Detect which cell encompasses the target text, then output its [X, Y] center coordinate. 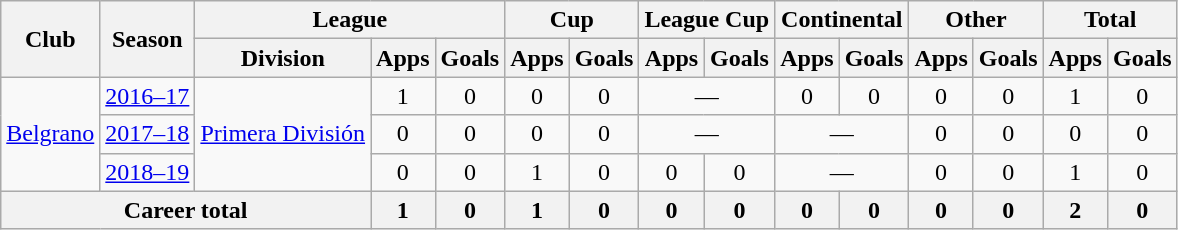
2016–17 [148, 96]
Career total [186, 210]
Continental [842, 20]
Division [283, 58]
Season [148, 39]
League [350, 20]
Primera División [283, 134]
Belgrano [50, 134]
2017–18 [148, 134]
League Cup [707, 20]
2018–19 [148, 172]
2 [1075, 210]
Cup [572, 20]
Other [976, 20]
Total [1110, 20]
Club [50, 39]
